From the cell containing the given text, extract its center point as (X, Y) coordinate. 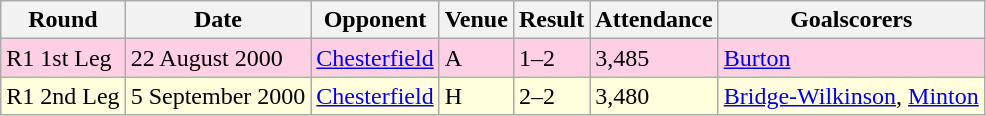
3,485 (654, 58)
Attendance (654, 20)
H (476, 96)
Venue (476, 20)
Burton (851, 58)
2–2 (551, 96)
R1 1st Leg (63, 58)
Opponent (375, 20)
22 August 2000 (218, 58)
5 September 2000 (218, 96)
Goalscorers (851, 20)
Date (218, 20)
3,480 (654, 96)
Bridge-Wilkinson, Minton (851, 96)
Result (551, 20)
Round (63, 20)
R1 2nd Leg (63, 96)
A (476, 58)
1–2 (551, 58)
